Locate the cell with the specified text and output its [x, y] center coordinate. 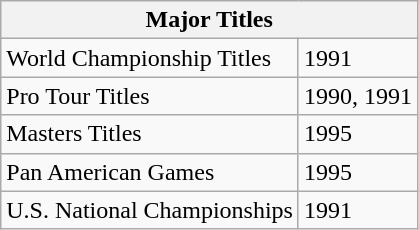
World Championship Titles [150, 58]
Masters Titles [150, 134]
Major Titles [210, 20]
Pro Tour Titles [150, 96]
Pan American Games [150, 172]
U.S. National Championships [150, 210]
1990, 1991 [358, 96]
